Identify which cell holds the provided text, then report its (X, Y) central coordinate. 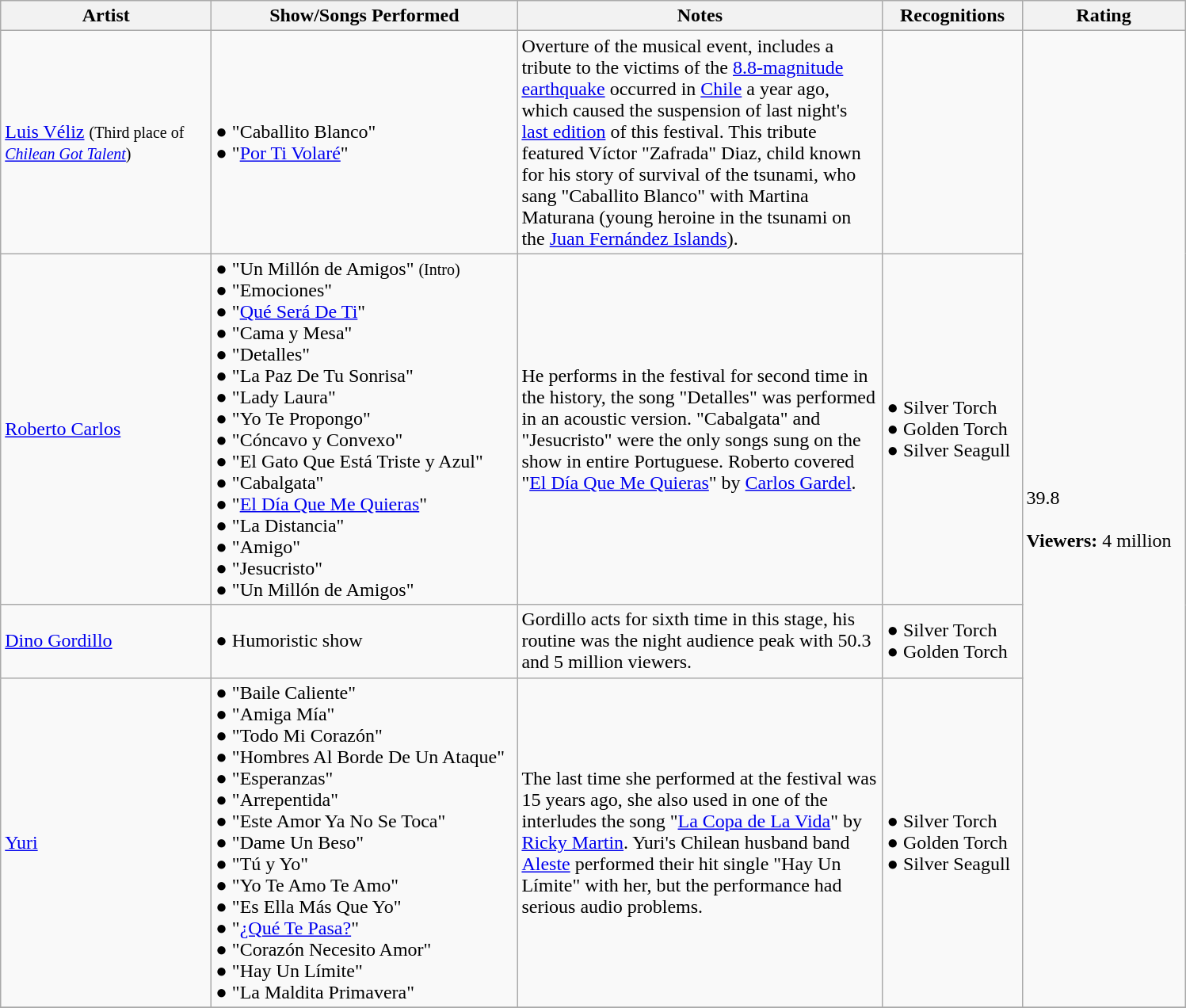
Show/Songs Performed (364, 16)
Notes (700, 16)
Roberto Carlos (106, 430)
Gordillo acts for sixth time in this stage, his routine was the night audience peak with 50.3 and 5 million viewers. (700, 641)
Yuri (106, 842)
● "Caballito Blanco" ● "Por Ti Volaré" (364, 143)
Rating (1104, 16)
Luis Véliz (Third place of Chilean Got Talent) (106, 143)
● Silver Torch ● Golden Torch (952, 641)
Artist (106, 16)
Recognitions (952, 16)
● Humoristic show (364, 641)
Dino Gordillo (106, 641)
39.8 Viewers: 4 million (1104, 519)
